Provide the (x, y) coordinate of the cell's center where the given text is located.  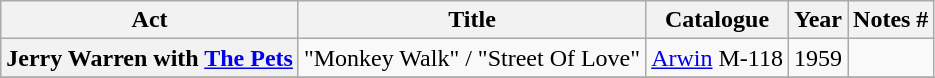
Jerry Warren with The Pets (150, 58)
"Monkey Walk" / "Street Of Love" (472, 58)
Year (818, 20)
Act (150, 20)
Catalogue (718, 20)
Notes # (891, 20)
Title (472, 20)
Arwin M-118 (718, 58)
1959 (818, 58)
